Find where the given text appears and provide that cell's center as [x, y] coordinate. 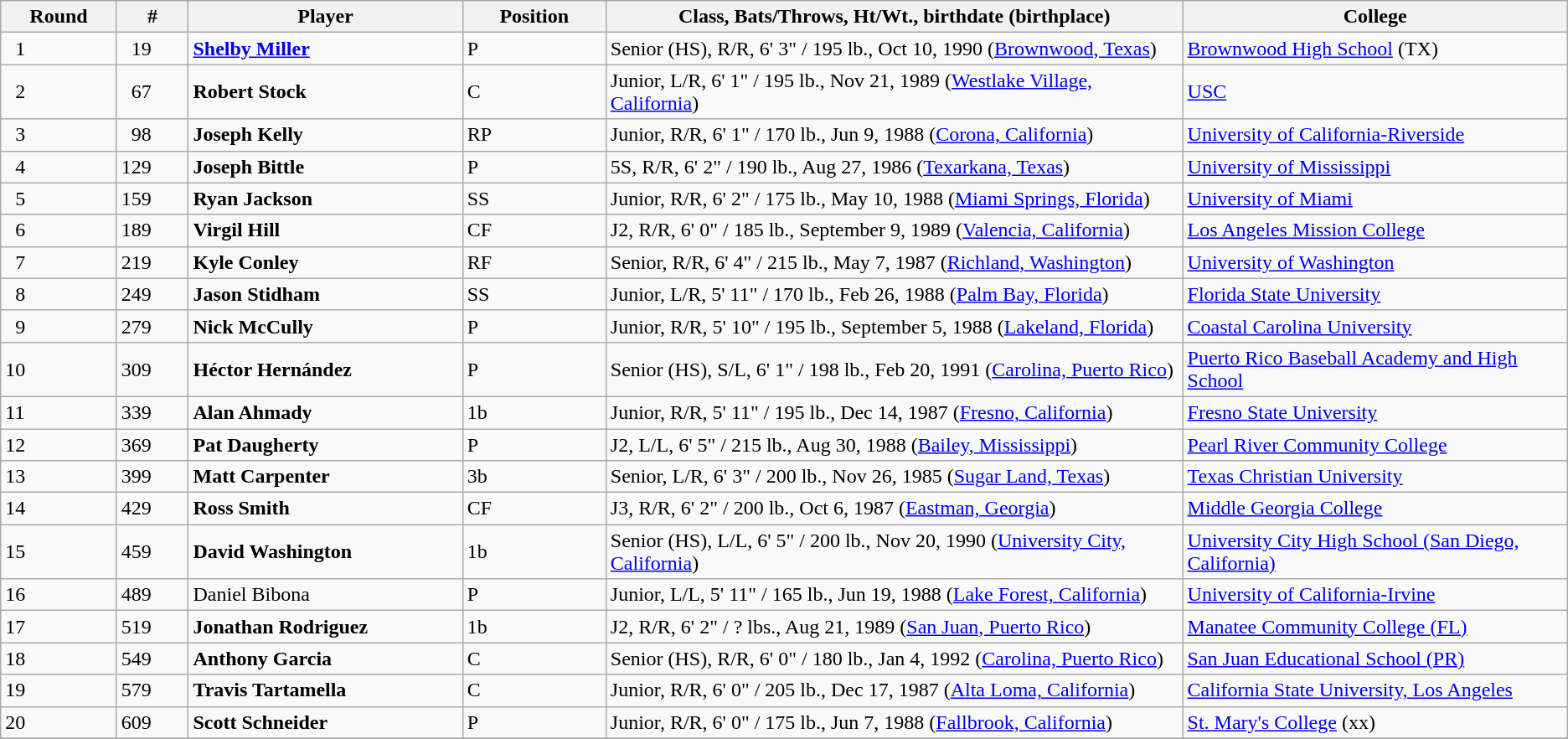
Junior, R/R, 6' 0" / 205 lb., Dec 17, 1987 (Alta Loma, California) [895, 690]
3b [534, 477]
Junior, L/R, 5' 11" / 170 lb., Feb 26, 1988 (Palm Bay, Florida) [895, 294]
Florida State University [1375, 294]
Middle Georgia College [1375, 509]
J3, R/R, 6' 2" / 200 lb., Oct 6, 1987 (Eastman, Georgia) [895, 509]
Senior (HS), S/L, 6' 1" / 198 lb., Feb 20, 1991 (Carolina, Puerto Rico) [895, 369]
Round [59, 17]
14 [59, 509]
15 [59, 551]
8 [59, 294]
Manatee Community College (FL) [1375, 627]
RF [534, 262]
Ryan Jackson [325, 199]
Senior (HS), R/R, 6' 0" / 180 lb., Jan 4, 1992 (Carolina, Puerto Rico) [895, 659]
6 [59, 230]
Héctor Hernández [325, 369]
Fresno State University [1375, 412]
Position [534, 17]
429 [152, 509]
Nick McCully [325, 326]
279 [152, 326]
University of Washington [1375, 262]
Ross Smith [325, 509]
399 [152, 477]
St. Mary's College (xx) [1375, 722]
University of California-Riverside [1375, 135]
Player [325, 17]
20 [59, 722]
10 [59, 369]
7 [59, 262]
J2, R/R, 6' 2" / ? lbs., Aug 21, 1989 (San Juan, Puerto Rico) [895, 627]
579 [152, 690]
Daniel Bibona [325, 595]
Joseph Kelly [325, 135]
Class, Bats/Throws, Ht/Wt., birthdate (birthplace) [895, 17]
Jonathan Rodriguez [325, 627]
Jason Stidham [325, 294]
309 [152, 369]
Junior, R/R, 6' 1" / 170 lb., Jun 9, 1988 (Corona, California) [895, 135]
Junior, R/R, 5' 10" / 195 lb., September 5, 1988 (Lakeland, Florida) [895, 326]
Joseph Bittle [325, 167]
University of California-Irvine [1375, 595]
Puerto Rico Baseball Academy and High School [1375, 369]
California State University, Los Angeles [1375, 690]
369 [152, 445]
David Washington [325, 551]
16 [59, 595]
5S, R/R, 6' 2" / 190 lb., Aug 27, 1986 (Texarkana, Texas) [895, 167]
98 [152, 135]
339 [152, 412]
129 [152, 167]
Texas Christian University [1375, 477]
3 [59, 135]
University of Miami [1375, 199]
17 [59, 627]
11 [59, 412]
219 [152, 262]
Los Angeles Mission College [1375, 230]
Coastal Carolina University [1375, 326]
Scott Schneider [325, 722]
University City High School (San Diego, California) [1375, 551]
Pat Daugherty [325, 445]
Junior, R/R, 6' 2" / 175 lb., May 10, 1988 (Miami Springs, Florida) [895, 199]
RP [534, 135]
67 [152, 92]
Kyle Conley [325, 262]
18 [59, 659]
Brownwood High School (TX) [1375, 49]
12 [59, 445]
13 [59, 477]
Anthony Garcia [325, 659]
5 [59, 199]
Junior, R/R, 6' 0" / 175 lb., Jun 7, 1988 (Fallbrook, California) [895, 722]
Senior, R/R, 6' 4" / 215 lb., May 7, 1987 (Richland, Washington) [895, 262]
Junior, L/R, 6' 1" / 195 lb., Nov 21, 1989 (Westlake Village, California) [895, 92]
Virgil Hill [325, 230]
489 [152, 595]
609 [152, 722]
San Juan Educational School (PR) [1375, 659]
Matt Carpenter [325, 477]
Pearl River Community College [1375, 445]
College [1375, 17]
Junior, L/L, 5' 11" / 165 lb., Jun 19, 1988 (Lake Forest, California) [895, 595]
J2, L/L, 6' 5" / 215 lb., Aug 30, 1988 (Bailey, Mississippi) [895, 445]
Alan Ahmady [325, 412]
Shelby Miller [325, 49]
Junior, R/R, 5' 11" / 195 lb., Dec 14, 1987 (Fresno, California) [895, 412]
2 [59, 92]
Travis Tartamella [325, 690]
Senior (HS), L/L, 6' 5" / 200 lb., Nov 20, 1990 (University City, California) [895, 551]
549 [152, 659]
4 [59, 167]
Robert Stock [325, 92]
Senior, L/R, 6' 3" / 200 lb., Nov 26, 1985 (Sugar Land, Texas) [895, 477]
# [152, 17]
249 [152, 294]
USC [1375, 92]
1 [59, 49]
459 [152, 551]
159 [152, 199]
519 [152, 627]
189 [152, 230]
J2, R/R, 6' 0" / 185 lb., September 9, 1989 (Valencia, California) [895, 230]
University of Mississippi [1375, 167]
Senior (HS), R/R, 6' 3" / 195 lb., Oct 10, 1990 (Brownwood, Texas) [895, 49]
9 [59, 326]
